Provide the [x, y] coordinate of the cell's center where the given text is located.  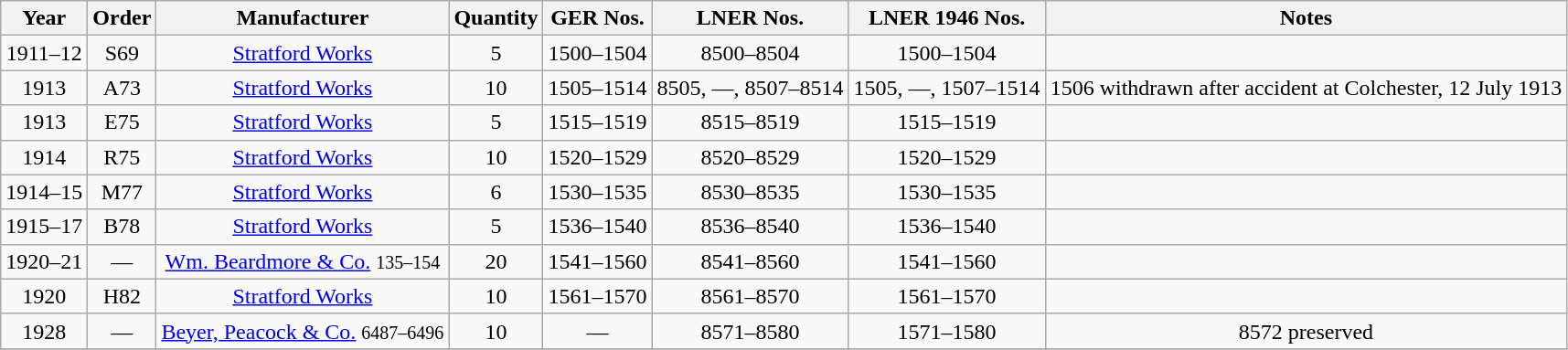
1920–21 [44, 261]
1506 withdrawn after accident at Colchester, 12 July 1913 [1306, 88]
1505, —, 1507–1514 [947, 88]
6 [496, 192]
1911–12 [44, 53]
20 [496, 261]
Notes [1306, 18]
1915–17 [44, 227]
1928 [44, 331]
8571–8580 [750, 331]
Beyer, Peacock & Co. 6487–6496 [303, 331]
LNER Nos. [750, 18]
8530–8535 [750, 192]
Order [123, 18]
M77 [123, 192]
8561–8570 [750, 296]
1914–15 [44, 192]
Quantity [496, 18]
1505–1514 [598, 88]
8520–8529 [750, 157]
S69 [123, 53]
Wm. Beardmore & Co. 135–154 [303, 261]
1914 [44, 157]
B78 [123, 227]
1571–1580 [947, 331]
R75 [123, 157]
8500–8504 [750, 53]
A73 [123, 88]
Year [44, 18]
8505, —, 8507–8514 [750, 88]
8536–8540 [750, 227]
1920 [44, 296]
8541–8560 [750, 261]
E75 [123, 122]
LNER 1946 Nos. [947, 18]
8572 preserved [1306, 331]
Manufacturer [303, 18]
H82 [123, 296]
GER Nos. [598, 18]
8515–8519 [750, 122]
